Extract the [x, y] coordinate from the center of the cell holding the provided text.  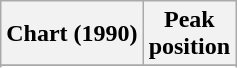
Chart (1990) [72, 34]
Peakposition [189, 34]
